Detect which cell encompasses the target text, then output its [x, y] center coordinate. 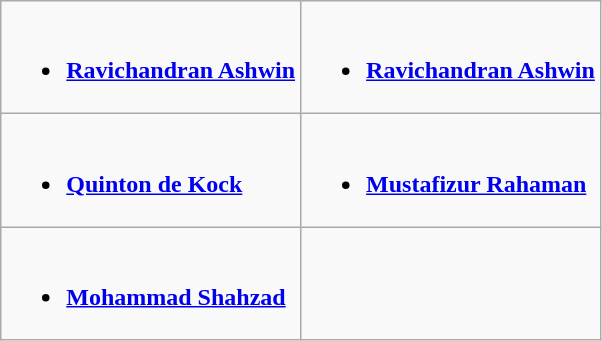
Mustafizur Rahaman [451, 170]
Mohammad Shahzad [151, 284]
Quinton de Kock [151, 170]
